Scan for the cell matching the given text and deliver its (X, Y) coordinate at center. 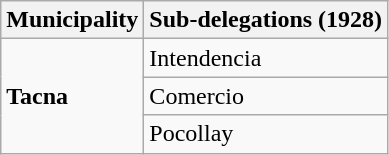
Municipality (72, 20)
Intendencia (266, 58)
Sub-delegations (1928) (266, 20)
Comercio (266, 96)
Pocollay (266, 134)
Tacna (72, 96)
